Capture the cell that displays the provided text and extract its (X, Y) central coordinate. 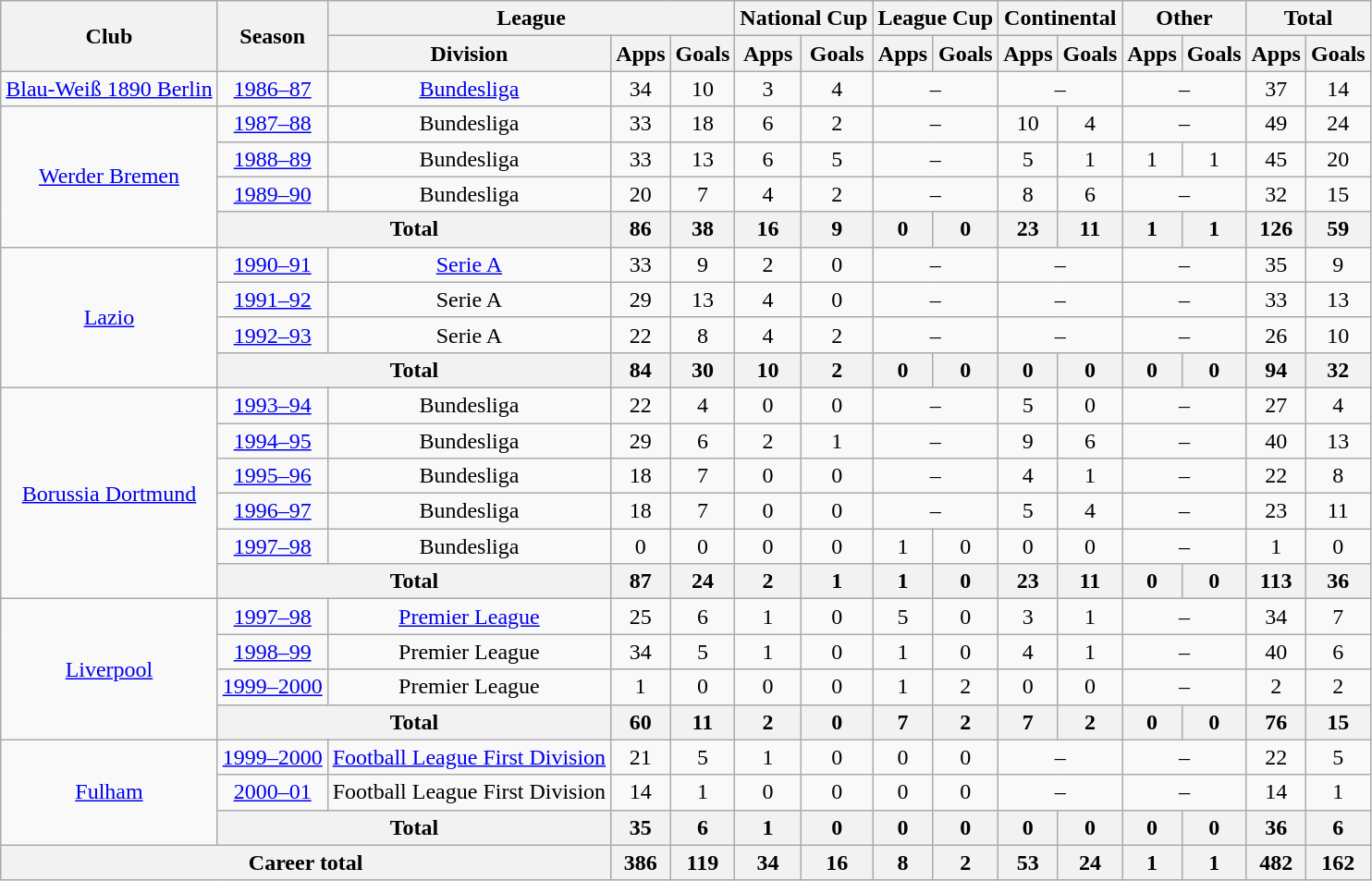
27 (1276, 405)
1995–96 (272, 476)
Blau-Weiß 1890 Berlin (109, 89)
Season (272, 36)
Borussia Dortmund (109, 493)
38 (703, 229)
1993–94 (272, 405)
25 (641, 617)
59 (1338, 229)
2000–01 (272, 792)
1996–97 (272, 511)
162 (1338, 863)
Liverpool (109, 669)
1991–92 (272, 300)
21 (641, 757)
Club (109, 36)
76 (1276, 722)
119 (703, 863)
94 (1276, 370)
1987–88 (272, 124)
1992–93 (272, 335)
126 (1276, 229)
Career total (306, 863)
30 (703, 370)
1986–87 (272, 89)
Continental (1060, 18)
Division (469, 54)
Werder Bremen (109, 177)
87 (641, 581)
1994–95 (272, 441)
60 (641, 722)
26 (1276, 335)
Fulham (109, 792)
League Cup (936, 18)
Other (1184, 18)
Lazio (109, 317)
53 (1028, 863)
1990–91 (272, 264)
League (531, 18)
1988–89 (272, 159)
1989–90 (272, 194)
45 (1276, 159)
386 (641, 863)
86 (641, 229)
84 (641, 370)
37 (1276, 89)
1998–99 (272, 652)
482 (1276, 863)
National Cup (804, 18)
113 (1276, 581)
49 (1276, 124)
